Return the [X, Y] coordinate for the center point of the cell that contains the specified text.  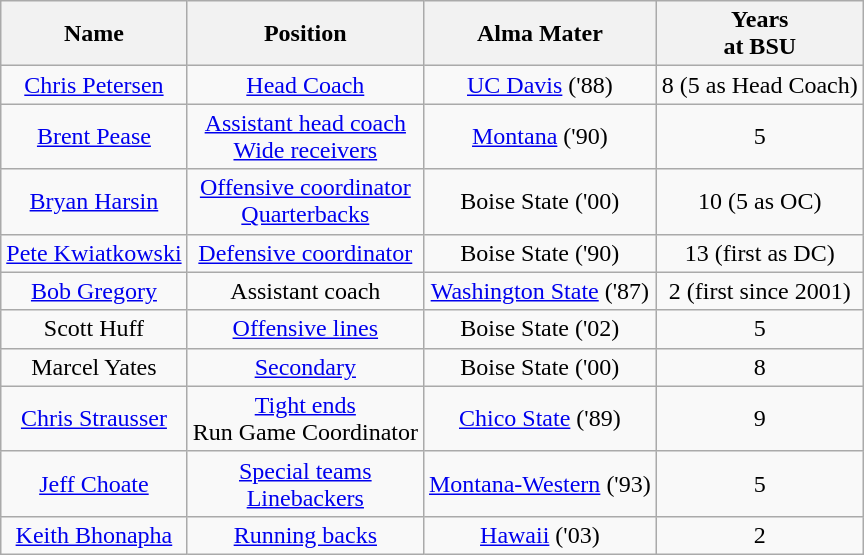
Montana ('90) [540, 136]
2 (first since 2001) [760, 291]
13 (first as DC) [760, 253]
Marcel Yates [94, 367]
Position [305, 34]
8 [760, 367]
Head Coach [305, 85]
Hawaii ('03) [540, 535]
Yearsat BSU [760, 34]
Offensive coordinatorQuarterbacks [305, 202]
10 (5 as OC) [760, 202]
Defensive coordinator [305, 253]
Tight ends Run Game Coordinator [305, 418]
Jeff Choate [94, 484]
Assistant head coachWide receivers [305, 136]
Offensive lines [305, 329]
Scott Huff [94, 329]
Brent Pease [94, 136]
Alma Mater [540, 34]
Chris Petersen [94, 85]
Assistant coach [305, 291]
Bob Gregory [94, 291]
8 (5 as Head Coach) [760, 85]
Running backs [305, 535]
2 [760, 535]
Chris Strausser [94, 418]
Special teamsLinebackers [305, 484]
Bryan Harsin [94, 202]
Chico State ('89) [540, 418]
Pete Kwiatkowski [94, 253]
9 [760, 418]
Boise State ('02) [540, 329]
Secondary [305, 367]
UC Davis ('88) [540, 85]
Keith Bhonapha [94, 535]
Washington State ('87) [540, 291]
Boise State ('90) [540, 253]
Name [94, 34]
Montana-Western ('93) [540, 484]
